Return the [x, y] coordinate for the center point of the cell that contains the specified text.  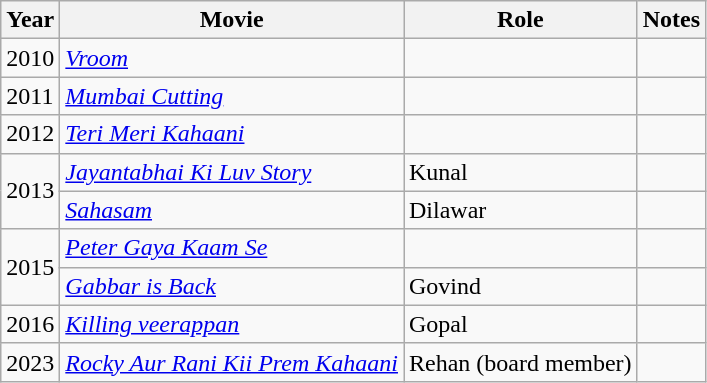
Teri Meri Kahaani [232, 134]
2023 [30, 362]
Movie [232, 20]
Peter Gaya Kaam Se [232, 248]
2016 [30, 324]
Dilawar [521, 210]
Year [30, 20]
2010 [30, 58]
Gabbar is Back [232, 286]
2013 [30, 191]
Role [521, 20]
Killing veerappan [232, 324]
2012 [30, 134]
Rehan (board member) [521, 362]
Jayantabhai Ki Luv Story [232, 172]
Govind [521, 286]
2015 [30, 267]
Vroom [232, 58]
Kunal [521, 172]
Sahasam [232, 210]
Mumbai Cutting [232, 96]
2011 [30, 96]
Notes [671, 20]
Gopal [521, 324]
Rocky Aur Rani Kii Prem Kahaani [232, 362]
